Pinpoint the cell where the given text exists, returning its [X, Y] midpoint coordinate. 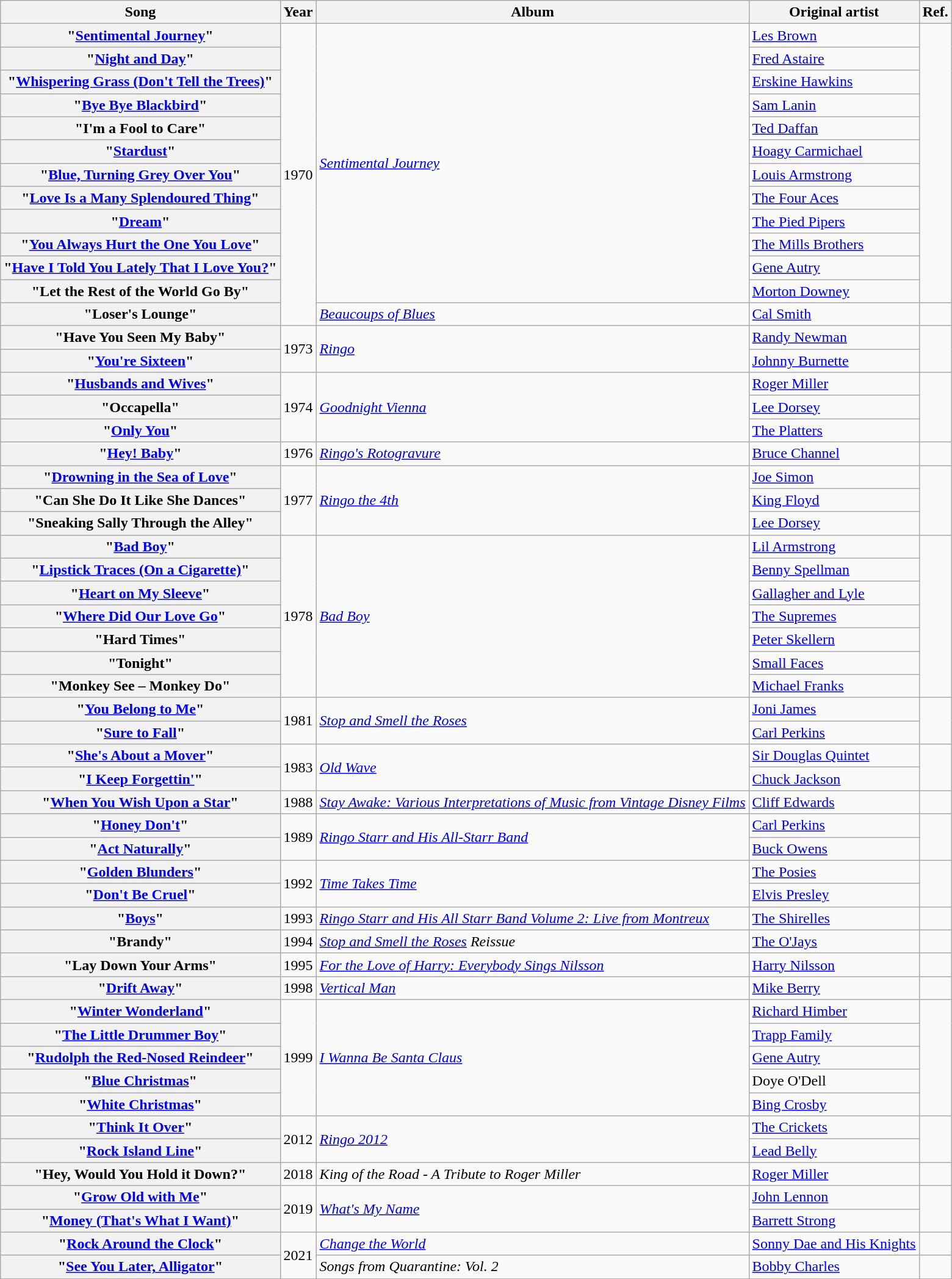
"The Little Drummer Boy" [140, 1035]
The Crickets [834, 1128]
2019 [298, 1209]
"Can She Do It Like She Dances" [140, 500]
The Platters [834, 430]
"Money (That's What I Want)" [140, 1220]
"Grow Old with Me" [140, 1197]
Time Takes Time [532, 883]
Ringo 2012 [532, 1139]
Bad Boy [532, 616]
The Supremes [834, 616]
"Occapella" [140, 407]
Doye O'Dell [834, 1081]
Ringo the 4th [532, 500]
1976 [298, 454]
Ref. [935, 12]
Album [532, 12]
Sir Douglas Quintet [834, 756]
Old Wave [532, 767]
"Bad Boy" [140, 546]
"Tonight" [140, 662]
"Honey Don't" [140, 825]
Trapp Family [834, 1035]
Mike Berry [834, 988]
"Boys" [140, 918]
Morton Downey [834, 291]
Goodnight Vienna [532, 407]
Fred Astaire [834, 59]
Bobby Charles [834, 1267]
Randy Newman [834, 338]
1981 [298, 721]
Stop and Smell the Roses [532, 721]
"Whispering Grass (Don't Tell the Trees)" [140, 82]
"Hey, Would You Hold it Down?" [140, 1174]
"Lipstick Traces (On a Cigarette)" [140, 570]
"Have I Told You Lately That I Love You?" [140, 267]
Hoagy Carmichael [834, 151]
Year [298, 12]
"Sneaking Sally Through the Alley" [140, 523]
"You're Sixteen" [140, 361]
Song [140, 12]
2021 [298, 1255]
1973 [298, 349]
Small Faces [834, 662]
"You Belong to Me" [140, 709]
"Monkey See – Monkey Do" [140, 686]
What's My Name [532, 1209]
Lead Belly [834, 1151]
"Dream" [140, 221]
Louis Armstrong [834, 175]
"Hey! Baby" [140, 454]
Ted Daffan [834, 128]
"Act Naturally" [140, 849]
"Blue Christmas" [140, 1081]
"Love Is a Many Splendoured Thing" [140, 198]
"Don't Be Cruel" [140, 895]
"Where Did Our Love Go" [140, 616]
"Rock Around the Clock" [140, 1244]
Sam Lanin [834, 105]
Benny Spellman [834, 570]
I Wanna Be Santa Claus [532, 1057]
"I Keep Forgettin'" [140, 779]
"Rock Island Line" [140, 1151]
Stay Awake: Various Interpretations of Music from Vintage Disney Films [532, 802]
"I'm a Fool to Care" [140, 128]
Sonny Dae and His Knights [834, 1244]
Buck Owens [834, 849]
1978 [298, 616]
"Drowning in the Sea of Love" [140, 477]
"See You Later, Alligator" [140, 1267]
"Heart on My Sleeve" [140, 593]
1995 [298, 965]
"Golden Blunders" [140, 872]
"Loser's Lounge" [140, 314]
Vertical Man [532, 988]
1993 [298, 918]
"Sentimental Journey" [140, 35]
"Think It Over" [140, 1128]
"Night and Day" [140, 59]
"Lay Down Your Arms" [140, 965]
Ringo's Rotogravure [532, 454]
Change the World [532, 1244]
2012 [298, 1139]
"Stardust" [140, 151]
"Husbands and Wives" [140, 384]
1989 [298, 837]
Les Brown [834, 35]
Harry Nilsson [834, 965]
"You Always Hurt the One You Love" [140, 244]
"Hard Times" [140, 639]
Barrett Strong [834, 1220]
Ringo [532, 349]
Cliff Edwards [834, 802]
1992 [298, 883]
Songs from Quarantine: Vol. 2 [532, 1267]
"Brandy" [140, 941]
"Rudolph the Red-Nosed Reindeer" [140, 1058]
Lil Armstrong [834, 546]
Joni James [834, 709]
Sentimental Journey [532, 164]
Erskine Hawkins [834, 82]
The Mills Brothers [834, 244]
"Drift Away" [140, 988]
Richard Himber [834, 1011]
King of the Road - A Tribute to Roger Miller [532, 1174]
Peter Skellern [834, 639]
Original artist [834, 12]
"Blue, Turning Grey Over You" [140, 175]
"Sure to Fall" [140, 733]
"Bye Bye Blackbird" [140, 105]
Ringo Starr and His All-Starr Band [532, 837]
King Floyd [834, 500]
Cal Smith [834, 314]
Elvis Presley [834, 895]
The Shirelles [834, 918]
Bing Crosby [834, 1104]
"Let the Rest of the World Go By" [140, 291]
Gallagher and Lyle [834, 593]
"Winter Wonderland" [140, 1011]
The Posies [834, 872]
Chuck Jackson [834, 779]
2018 [298, 1174]
1977 [298, 500]
1970 [298, 175]
"Only You" [140, 430]
Michael Franks [834, 686]
1999 [298, 1057]
John Lennon [834, 1197]
"Have You Seen My Baby" [140, 338]
"When You Wish Upon a Star" [140, 802]
Stop and Smell the Roses Reissue [532, 941]
Joe Simon [834, 477]
The Four Aces [834, 198]
The O'Jays [834, 941]
"She's About a Mover" [140, 756]
Bruce Channel [834, 454]
1983 [298, 767]
1988 [298, 802]
Ringo Starr and His All Starr Band Volume 2: Live from Montreux [532, 918]
The Pied Pipers [834, 221]
1994 [298, 941]
For the Love of Harry: Everybody Sings Nilsson [532, 965]
1998 [298, 988]
Beaucoups of Blues [532, 314]
1974 [298, 407]
"White Christmas" [140, 1104]
Johnny Burnette [834, 361]
